For the text-containing cell, return its midpoint in (X, Y) coordinate format. 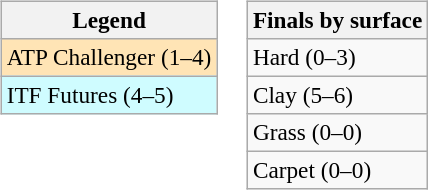
Finals by surface (337, 20)
ITF Futures (4–5) (108, 95)
Carpet (0–0) (337, 171)
Legend (108, 20)
ATP Challenger (1–4) (108, 57)
Grass (0–0) (337, 133)
Hard (0–3) (337, 57)
Clay (5–6) (337, 95)
